Identify which cell holds the provided text, then report its (X, Y) central coordinate. 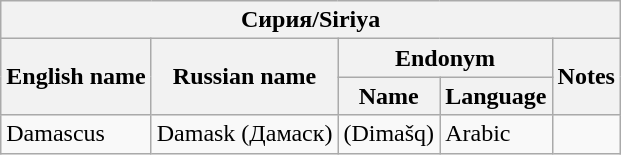
English name (76, 77)
Endonym (445, 58)
Arabic (496, 134)
Сирия/Siriya (311, 20)
Language (496, 96)
Damascus (76, 134)
Damask (Дамаск) (244, 134)
Name (389, 96)
Notes (586, 77)
(Dimašq) (389, 134)
Russian name (244, 77)
